Output the [x, y] coordinate of the center of the cell containing the given text.  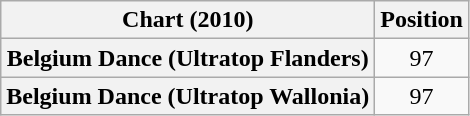
Belgium Dance (Ultratop Flanders) [188, 58]
Chart (2010) [188, 20]
Belgium Dance (Ultratop Wallonia) [188, 96]
Position [422, 20]
